Identify which cell holds the provided text, then report its (x, y) central coordinate. 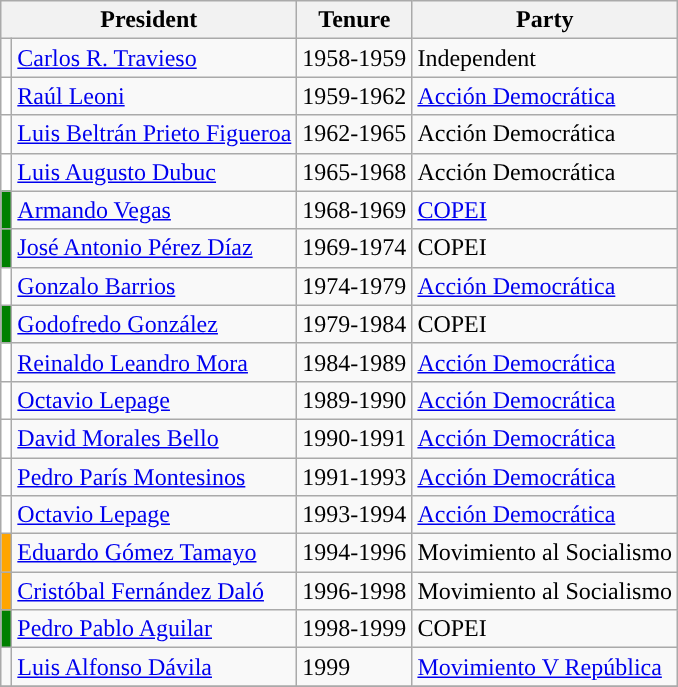
David Morales Bello (154, 438)
1958-1959 (354, 58)
1993-1994 (354, 515)
Gonzalo Barrios (154, 286)
Godofredo González (154, 324)
Raúl Leoni (154, 96)
Reinaldo Leandro Mora (154, 362)
1994-1996 (354, 553)
1974-1979 (354, 286)
1989-1990 (354, 400)
1984-1989 (354, 362)
Carlos R. Travieso (154, 58)
1999 (354, 667)
Luis Alfonso Dávila (154, 667)
1969-1974 (354, 248)
1959-1962 (354, 96)
1965-1968 (354, 172)
1968-1969 (354, 210)
Independent (545, 58)
1962-1965 (354, 134)
1991-1993 (354, 477)
1996-1998 (354, 591)
Cristóbal Fernández Daló (154, 591)
Luis Beltrán Prieto Figueroa (154, 134)
Movimiento V República (545, 667)
Pedro Pablo Aguilar (154, 629)
1998-1999 (354, 629)
President (149, 20)
Luis Augusto Dubuc (154, 172)
Pedro París Montesinos (154, 477)
1979-1984 (354, 324)
1990-1991 (354, 438)
Armando Vegas (154, 210)
José Antonio Pérez Díaz (154, 248)
Eduardo Gómez Tamayo (154, 553)
Party (545, 20)
Tenure (354, 20)
